For the text-containing cell, return its midpoint in (X, Y) coordinate format. 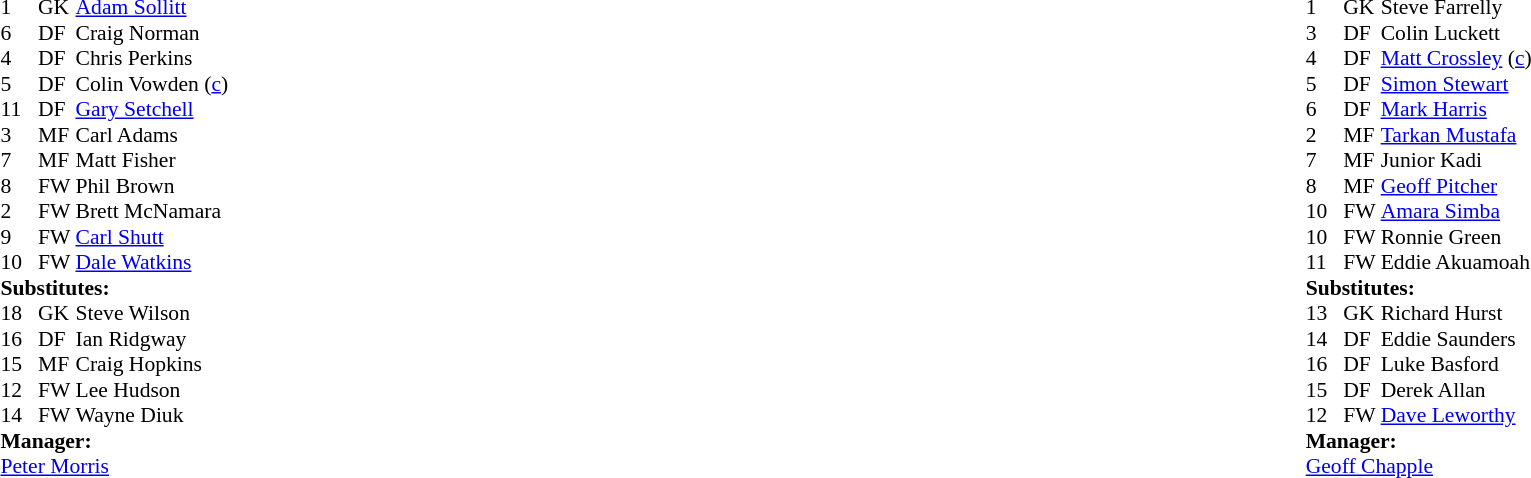
18 (19, 313)
Substitutes: (114, 288)
13 (1325, 313)
Craig Hopkins (152, 365)
Carl Adams (152, 135)
Dale Watkins (152, 263)
Wayne Diuk (152, 415)
Colin Vowden (c) (152, 84)
9 (19, 237)
Lee Hudson (152, 390)
Matt Fisher (152, 161)
Manager: (114, 441)
Craig Norman (152, 33)
Brett McNamara (152, 211)
Steve Wilson (152, 313)
Ian Ridgway (152, 339)
Gary Setchell (152, 109)
Phil Brown (152, 186)
Carl Shutt (152, 237)
Chris Perkins (152, 59)
